Return the [x, y] coordinate for the center point of the cell that contains the specified text.  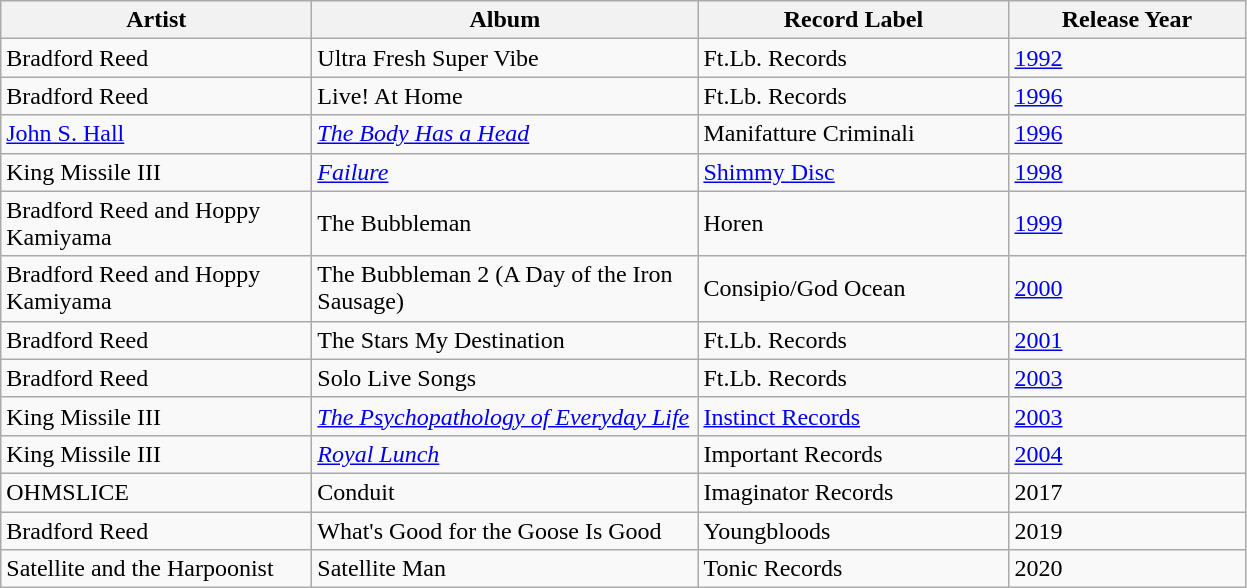
2000 [1127, 288]
Album [505, 20]
Ultra Fresh Super Vibe [505, 58]
2001 [1127, 340]
Conduit [505, 492]
Manifatture Criminali [854, 134]
The Bubbleman 2 (A Day of the Iron Sausage) [505, 288]
Failure [505, 172]
Artist [156, 20]
1992 [1127, 58]
John S. Hall [156, 134]
Consipio/God Ocean [854, 288]
The Stars My Destination [505, 340]
Satellite and the Harpoonist [156, 569]
Youngbloods [854, 531]
The Psychopathology of Everyday Life [505, 416]
Instinct Records [854, 416]
Record Label [854, 20]
The Bubbleman [505, 224]
Royal Lunch [505, 454]
1999 [1127, 224]
Live! At Home [505, 96]
Release Year [1127, 20]
2017 [1127, 492]
Important Records [854, 454]
OHMSLICE [156, 492]
Shimmy Disc [854, 172]
1998 [1127, 172]
Imaginator Records [854, 492]
Horen [854, 224]
Satellite Man [505, 569]
The Body Has a Head [505, 134]
What's Good for the Goose Is Good [505, 531]
2019 [1127, 531]
2004 [1127, 454]
Tonic Records [854, 569]
2020 [1127, 569]
Solo Live Songs [505, 378]
